Output the (X, Y) coordinate of the center of the cell containing the given text.  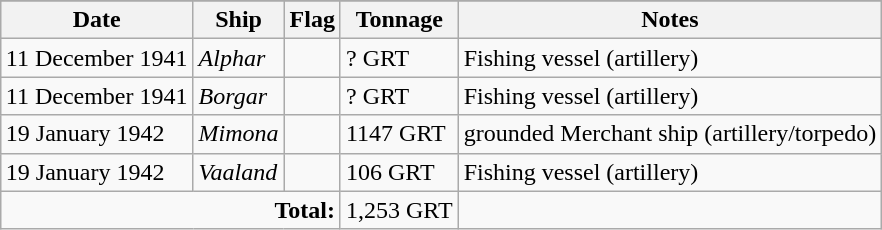
Notes (670, 20)
Tonnage (399, 20)
grounded Merchant ship (artillery/torpedo) (670, 134)
1147 GRT (399, 134)
Borgar (238, 96)
Mimona (238, 134)
Flag (312, 20)
1,253 GRT (399, 210)
Date (96, 20)
Alphar (238, 58)
106 GRT (399, 172)
Ship (238, 20)
Total: (170, 210)
Vaaland (238, 172)
